Find where the given text appears and provide that cell's center as (X, Y) coordinate. 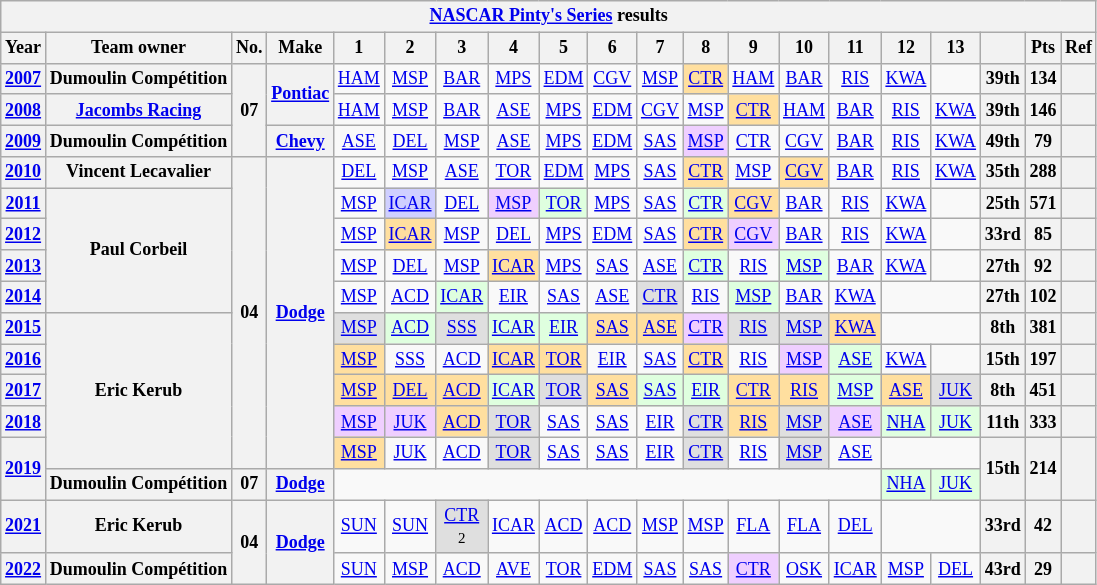
79 (1043, 140)
2009 (24, 140)
Pts (1043, 48)
11 (855, 48)
10 (804, 48)
11th (1002, 422)
2010 (24, 172)
Ref (1079, 48)
333 (1043, 422)
2013 (24, 266)
43rd (1002, 568)
8 (706, 48)
2008 (24, 110)
1 (358, 48)
2017 (24, 390)
451 (1043, 390)
2015 (24, 328)
2016 (24, 360)
Pontiac (300, 94)
92 (1043, 266)
Make (300, 48)
3 (462, 48)
Paul Corbeil (138, 250)
571 (1043, 204)
102 (1043, 296)
Chevy (300, 140)
381 (1043, 328)
35th (1002, 172)
CTR2 (462, 527)
146 (1043, 110)
Year (24, 48)
2018 (24, 422)
7 (660, 48)
42 (1043, 527)
13 (956, 48)
4 (514, 48)
49th (1002, 140)
2021 (24, 527)
Vincent Lecavalier (138, 172)
No. (250, 48)
197 (1043, 360)
NASCAR Pinty's Series results (549, 16)
Jacombs Racing (138, 110)
OSK (804, 568)
AVE (514, 568)
85 (1043, 234)
25th (1002, 204)
214 (1043, 468)
2007 (24, 78)
Team owner (138, 48)
2014 (24, 296)
2019 (24, 468)
12 (906, 48)
29 (1043, 568)
5 (564, 48)
9 (754, 48)
2012 (24, 234)
134 (1043, 78)
288 (1043, 172)
2011 (24, 204)
2022 (24, 568)
6 (612, 48)
2 (410, 48)
